Scan for the cell matching the given text and deliver its [x, y] coordinate at center. 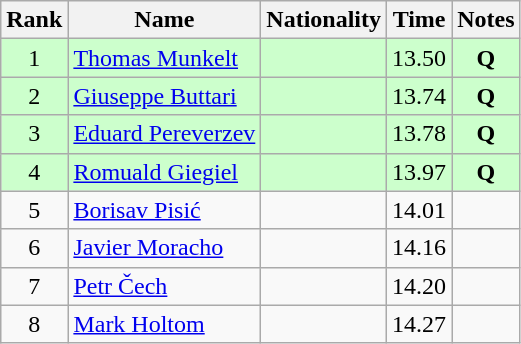
13.97 [420, 172]
Time [420, 20]
Thomas Munkelt [164, 58]
Javier Moracho [164, 248]
14.27 [420, 324]
Notes [486, 20]
5 [34, 210]
14.16 [420, 248]
Rank [34, 20]
8 [34, 324]
Giuseppe Buttari [164, 96]
3 [34, 134]
Eduard Pereverzev [164, 134]
7 [34, 286]
1 [34, 58]
13.78 [420, 134]
13.50 [420, 58]
Nationality [324, 20]
4 [34, 172]
2 [34, 96]
6 [34, 248]
13.74 [420, 96]
Borisav Pisić [164, 210]
Name [164, 20]
14.01 [420, 210]
Mark Holtom [164, 324]
14.20 [420, 286]
Romuald Giegiel [164, 172]
Petr Čech [164, 286]
